Locate the cell with the specified text and output its (X, Y) center coordinate. 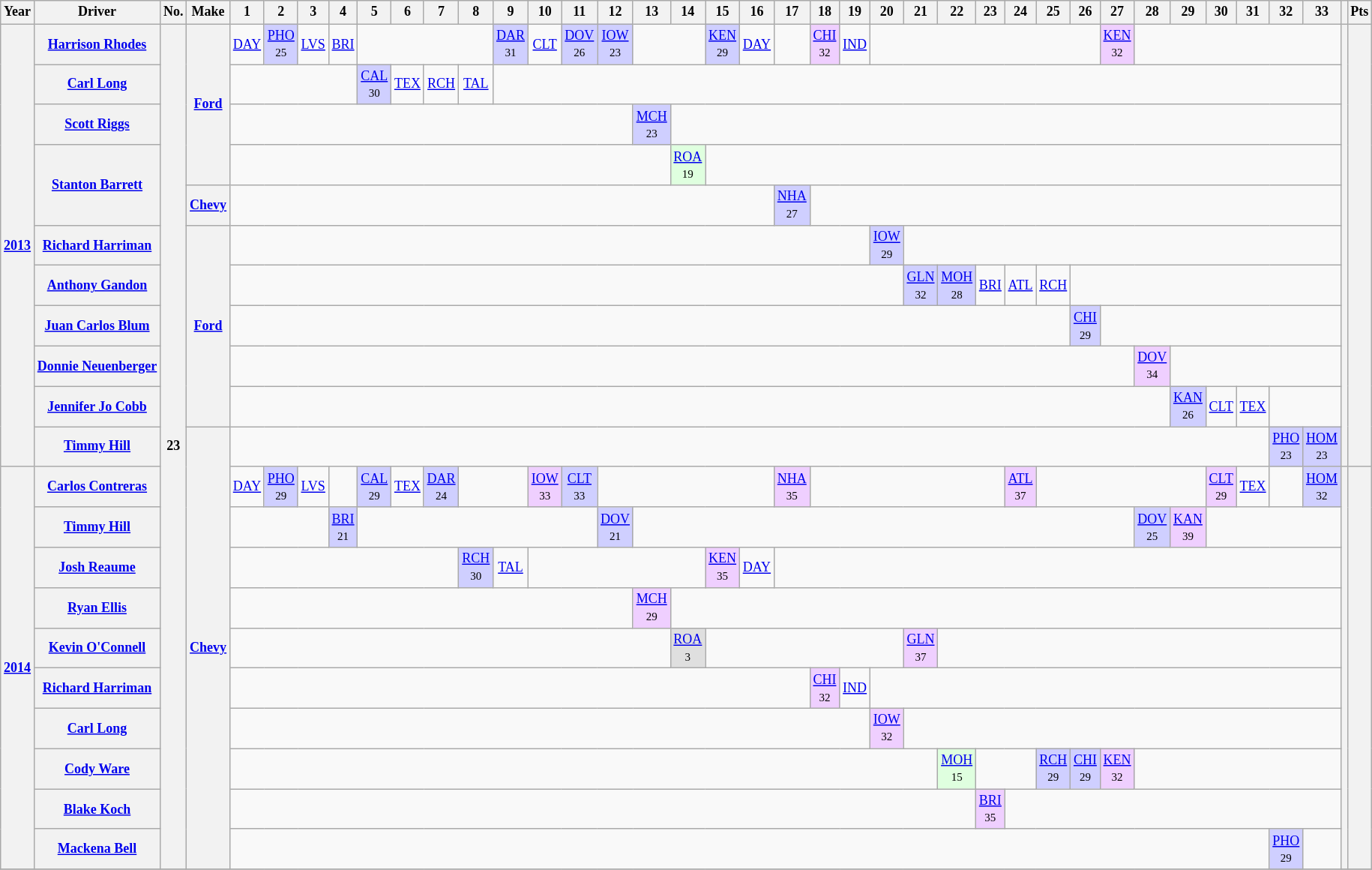
DOV26 (580, 44)
Pts (1360, 12)
IOW33 (544, 487)
Scott Riggs (97, 124)
Year (18, 12)
11 (580, 12)
Blake Koch (97, 809)
Cody Ware (97, 769)
ATL37 (1020, 487)
NHA27 (792, 205)
DOV34 (1152, 366)
GLN37 (921, 648)
Kevin O'Connell (97, 648)
NHA35 (792, 487)
Make (208, 12)
CLT29 (1221, 487)
No. (174, 12)
31 (1253, 12)
MOH15 (957, 769)
33 (1323, 12)
KEN35 (723, 568)
KAN26 (1188, 406)
CLT33 (580, 487)
16 (756, 12)
15 (723, 12)
Harrison Rhodes (97, 44)
7 (441, 12)
CAL30 (375, 85)
Stanton Barrett (97, 184)
27 (1117, 12)
2014 (18, 667)
HOM23 (1323, 447)
DOV21 (616, 527)
IOW32 (886, 728)
BRI21 (343, 527)
9 (511, 12)
28 (1152, 12)
19 (855, 12)
17 (792, 12)
30 (1221, 12)
20 (886, 12)
MOH28 (957, 286)
BRI35 (990, 809)
GLN32 (921, 286)
Juan Carlos Blum (97, 326)
14 (688, 12)
26 (1086, 12)
21 (921, 12)
25 (1053, 12)
13 (652, 12)
ROA19 (688, 165)
DAR24 (441, 487)
5 (375, 12)
22 (957, 12)
Driver (97, 12)
RCH30 (476, 568)
Carlos Contreras (97, 487)
24 (1020, 12)
Josh Reaume (97, 568)
12 (616, 12)
Anthony Gandon (97, 286)
6 (408, 12)
Jennifer Jo Cobb (97, 406)
Mackena Bell (97, 849)
KAN39 (1188, 527)
PHO25 (280, 44)
ATL (1020, 286)
Ryan Ellis (97, 607)
PHO23 (1287, 447)
8 (476, 12)
1 (247, 12)
DOV25 (1152, 527)
IOW29 (886, 245)
3 (313, 12)
2013 (18, 245)
29 (1188, 12)
RCH29 (1053, 769)
HOM32 (1323, 487)
MCH23 (652, 124)
CAL29 (375, 487)
Donnie Neuenberger (97, 366)
10 (544, 12)
32 (1287, 12)
DAR31 (511, 44)
18 (825, 12)
IOW23 (616, 44)
2 (280, 12)
KEN29 (723, 44)
ROA3 (688, 648)
4 (343, 12)
MCH29 (652, 607)
